Search for the cell housing the specified text and yield its [X, Y] center coordinate. 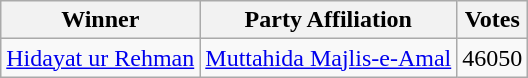
Winner [100, 20]
Party Affiliation [328, 20]
46050 [492, 58]
Votes [492, 20]
Muttahida Majlis-e-Amal [328, 58]
Hidayat ur Rehman [100, 58]
